Return the (X, Y) coordinate for the center point of the cell that contains the specified text.  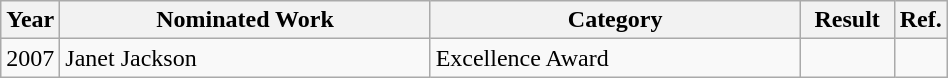
Year (30, 20)
Category (615, 20)
Janet Jackson (245, 58)
Nominated Work (245, 20)
Ref. (920, 20)
Excellence Award (615, 58)
Result (847, 20)
2007 (30, 58)
